Capture the cell that displays the provided text and extract its [X, Y] central coordinate. 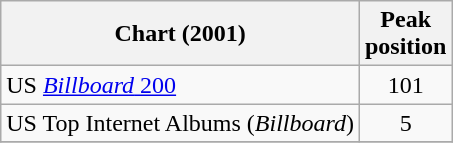
5 [405, 123]
101 [405, 85]
US Top Internet Albums (Billboard) [180, 123]
US Billboard 200 [180, 85]
Chart (2001) [180, 34]
Peakposition [405, 34]
